Output the (x, y) coordinate of the center of the cell containing the given text.  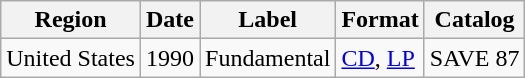
Date (170, 20)
Region (71, 20)
Format (380, 20)
United States (71, 58)
SAVE 87 (474, 58)
Label (268, 20)
CD, LP (380, 58)
Fundamental (268, 58)
1990 (170, 58)
Catalog (474, 20)
